Return the [x, y] coordinate for the center point of the cell that contains the specified text.  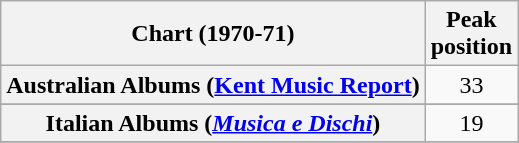
Italian Albums (Musica e Dischi) [213, 123]
Chart (1970-71) [213, 34]
33 [471, 85]
Australian Albums (Kent Music Report) [213, 85]
19 [471, 123]
Peakposition [471, 34]
